Search for the cell housing the specified text and yield its [X, Y] center coordinate. 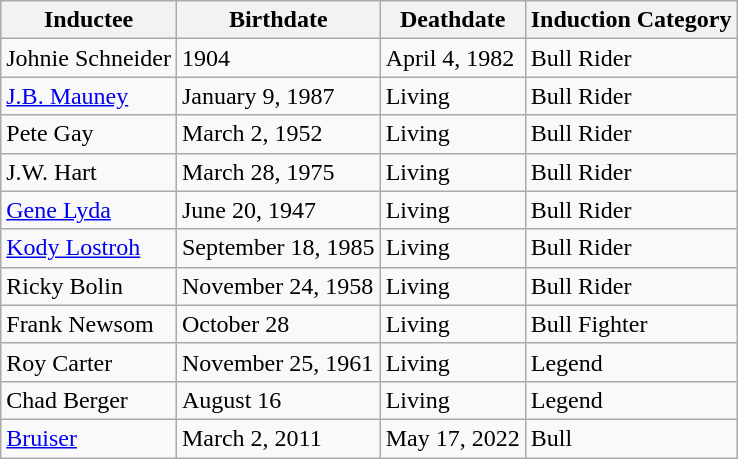
January 9, 1987 [278, 96]
October 28 [278, 324]
Inductee [89, 20]
Bull [631, 438]
Chad Berger [89, 400]
Bruiser [89, 438]
Induction Category [631, 20]
Bull Fighter [631, 324]
March 28, 1975 [278, 172]
Gene Lyda [89, 210]
May 17, 2022 [452, 438]
Deathdate [452, 20]
November 25, 1961 [278, 362]
September 18, 1985 [278, 248]
Frank Newsom [89, 324]
April 4, 1982 [452, 58]
Pete Gay [89, 134]
1904 [278, 58]
August 16 [278, 400]
Ricky Bolin [89, 286]
November 24, 1958 [278, 286]
June 20, 1947 [278, 210]
Johnie Schneider [89, 58]
March 2, 2011 [278, 438]
Kody Lostroh [89, 248]
J.B. Mauney [89, 96]
March 2, 1952 [278, 134]
Birthdate [278, 20]
Roy Carter [89, 362]
J.W. Hart [89, 172]
